Detect which cell encompasses the target text, then output its (X, Y) center coordinate. 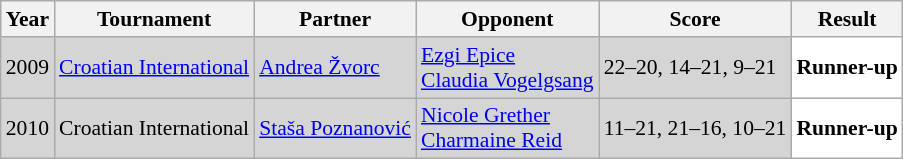
22–20, 14–21, 9–21 (696, 68)
Ezgi Epice Claudia Vogelgsang (508, 68)
Partner (335, 19)
Result (846, 19)
Staša Poznanović (335, 128)
Tournament (154, 19)
Year (28, 19)
Score (696, 19)
2009 (28, 68)
Opponent (508, 19)
11–21, 21–16, 10–21 (696, 128)
2010 (28, 128)
Andrea Žvorc (335, 68)
Nicole Grether Charmaine Reid (508, 128)
